Extract the (X, Y) coordinate from the center of the cell holding the provided text.  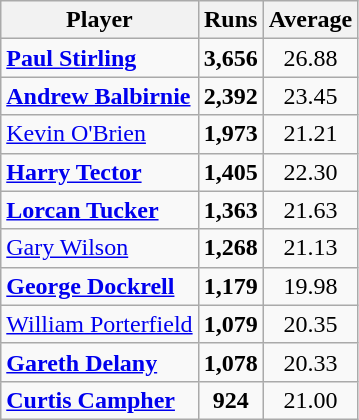
20.35 (310, 324)
21.21 (310, 134)
Player (100, 20)
26.88 (310, 58)
Runs (230, 20)
Average (310, 20)
1,363 (230, 210)
21.00 (310, 400)
1,268 (230, 248)
21.13 (310, 248)
22.30 (310, 172)
Paul Stirling (100, 58)
20.33 (310, 362)
Harry Tector (100, 172)
William Porterfield (100, 324)
Andrew Balbirnie (100, 96)
1,179 (230, 286)
1,973 (230, 134)
Lorcan Tucker (100, 210)
2,392 (230, 96)
924 (230, 400)
23.45 (310, 96)
1,079 (230, 324)
3,656 (230, 58)
Kevin O'Brien (100, 134)
George Dockrell (100, 286)
19.98 (310, 286)
21.63 (310, 210)
1,078 (230, 362)
Gary Wilson (100, 248)
1,405 (230, 172)
Gareth Delany (100, 362)
Curtis Campher (100, 400)
